Extract the [X, Y] coordinate from the center of the cell holding the provided text.  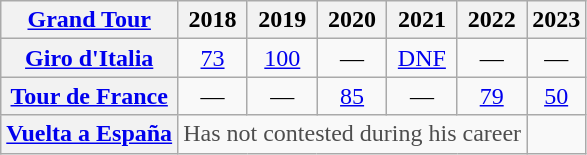
Giro d'Italia [90, 58]
2019 [282, 20]
Grand Tour [90, 20]
2020 [352, 20]
79 [492, 96]
Vuelta a España [90, 134]
85 [352, 96]
2018 [213, 20]
2021 [422, 20]
Tour de France [90, 96]
2023 [556, 20]
50 [556, 96]
Has not contested during his career [352, 134]
DNF [422, 58]
73 [213, 58]
100 [282, 58]
2022 [492, 20]
